Locate the cell with the specified text and output its [x, y] center coordinate. 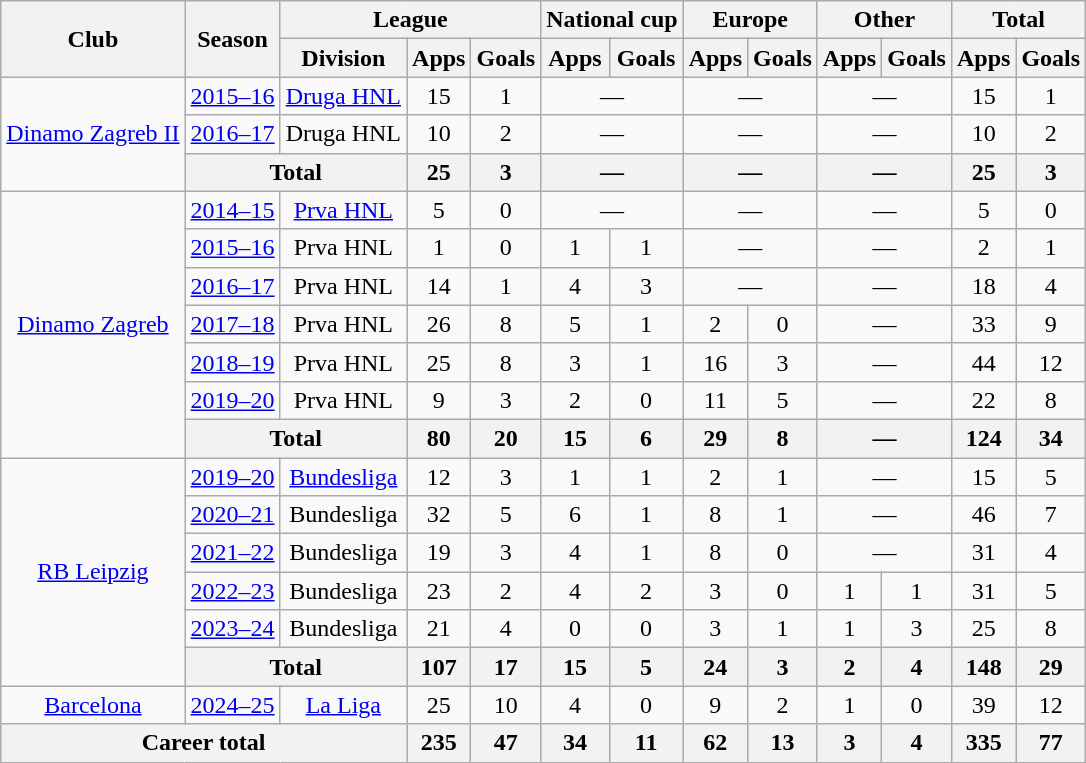
148 [983, 667]
Club [93, 39]
107 [439, 667]
2020–21 [232, 515]
44 [983, 362]
33 [983, 324]
Division [343, 58]
16 [715, 362]
7 [1051, 515]
80 [439, 438]
2024–25 [232, 705]
Season [232, 39]
National cup [612, 20]
23 [439, 591]
2018–19 [232, 362]
13 [783, 743]
22 [983, 400]
46 [983, 515]
24 [715, 667]
21 [439, 629]
2022–23 [232, 591]
Career total [204, 743]
Dinamo Zagreb [93, 324]
19 [439, 553]
77 [1051, 743]
32 [439, 515]
235 [439, 743]
39 [983, 705]
18 [983, 286]
124 [983, 438]
2021–22 [232, 553]
62 [715, 743]
2023–24 [232, 629]
14 [439, 286]
47 [506, 743]
Other [884, 20]
Europe [750, 20]
2014–15 [232, 210]
Dinamo Zagreb II [93, 134]
2017–18 [232, 324]
Barcelona [93, 705]
League [410, 20]
La Liga [343, 705]
20 [506, 438]
335 [983, 743]
17 [506, 667]
26 [439, 324]
RB Leipzig [93, 572]
